From the cell containing the given text, extract its center point as (x, y) coordinate. 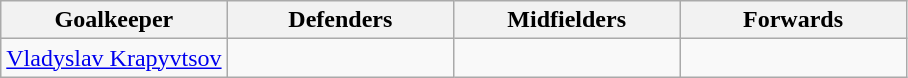
Goalkeeper (114, 20)
Forwards (793, 20)
Defenders (340, 20)
Midfielders (566, 20)
Vladyslav Krapyvtsov (114, 58)
